Determine the (X, Y) coordinate at the center of the cell enclosing the given text.  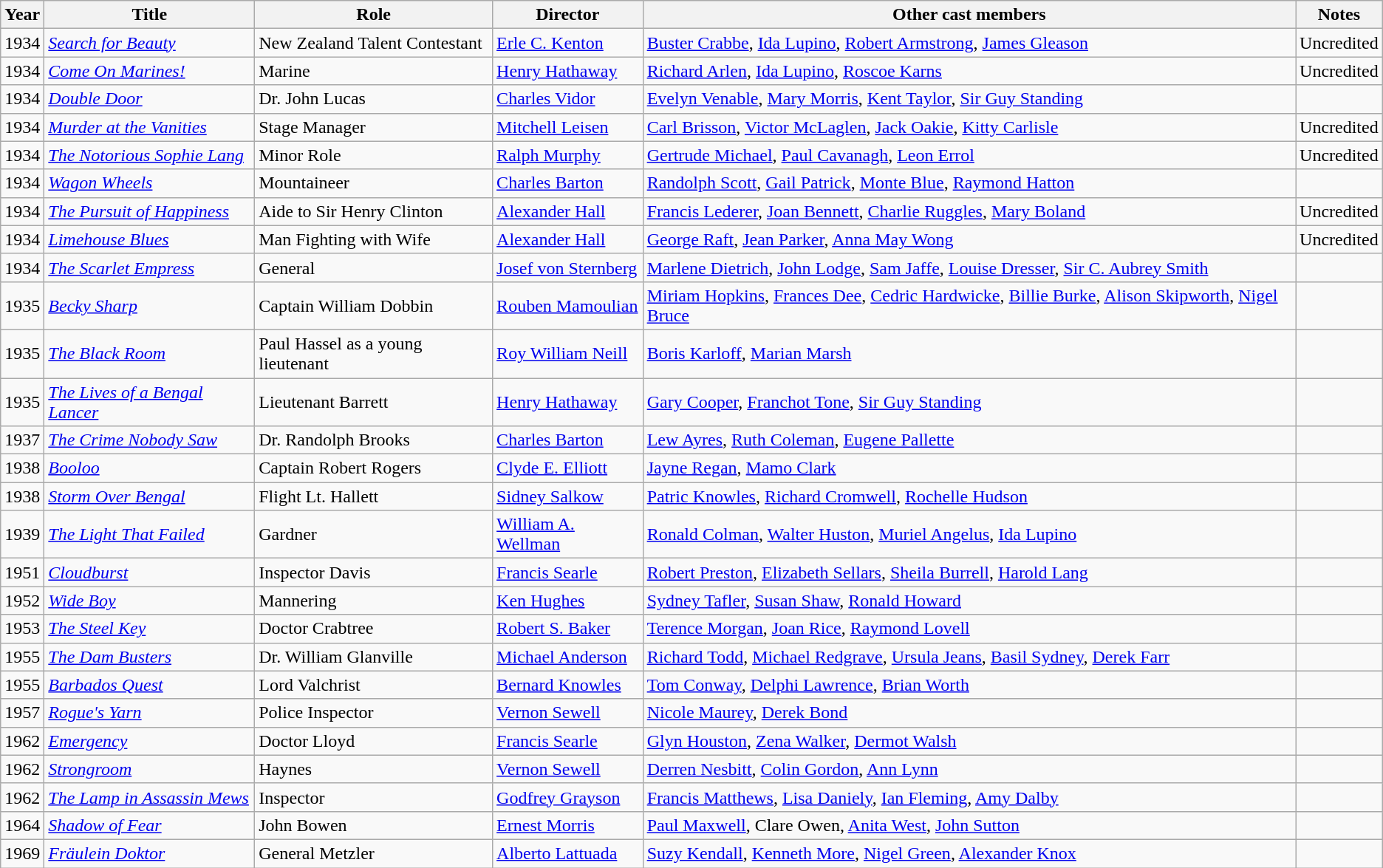
Emergency (149, 741)
Carl Brisson, Victor McLaglen, Jack Oakie, Kitty Carlisle (969, 127)
Roy William Neill (568, 353)
Mitchell Leisen (568, 127)
Other cast members (969, 15)
Richard Todd, Michael Redgrave, Ursula Jeans, Basil Sydney, Derek Farr (969, 657)
1953 (22, 629)
The Lamp in Assassin Mews (149, 797)
The Crime Nobody Saw (149, 440)
Fräulein Doktor (149, 853)
Wagon Wheels (149, 183)
Cloudburst (149, 573)
Josef von Sternberg (568, 267)
Sidney Salkow (568, 496)
Haynes (374, 769)
Inspector Davis (374, 573)
Marlene Dietrich, John Lodge, Sam Jaffe, Louise Dresser, Sir C. Aubrey Smith (969, 267)
1964 (22, 825)
Limehouse Blues (149, 239)
Shadow of Fear (149, 825)
1937 (22, 440)
Charles Vidor (568, 99)
The Pursuit of Happiness (149, 211)
Double Door (149, 99)
Godfrey Grayson (568, 797)
The Notorious Sophie Lang (149, 155)
Robert S. Baker (568, 629)
New Zealand Talent Contestant (374, 43)
Rogue's Yarn (149, 713)
The Lives of a Bengal Lancer (149, 402)
The Scarlet Empress (149, 267)
Notes (1339, 15)
The Black Room (149, 353)
Gertrude Michael, Paul Cavanagh, Leon Errol (969, 155)
Erle C. Kenton (568, 43)
1957 (22, 713)
Doctor Crabtree (374, 629)
Lew Ayres, Ruth Coleman, Eugene Pallette (969, 440)
Mountaineer (374, 183)
Evelyn Venable, Mary Morris, Kent Taylor, Sir Guy Standing (969, 99)
Tom Conway, Delphi Lawrence, Brian Worth (969, 685)
The Light That Failed (149, 535)
1952 (22, 601)
Aide to Sir Henry Clinton (374, 211)
Suzy Kendall, Kenneth More, Nigel Green, Alexander Knox (969, 853)
Bernard Knowles (568, 685)
Murder at the Vanities (149, 127)
Derren Nesbitt, Colin Gordon, Ann Lynn (969, 769)
Rouben Mamoulian (568, 306)
Jayne Regan, Mamo Clark (969, 468)
Minor Role (374, 155)
Alberto Lattuada (568, 853)
Paul Hassel as a young lieutenant (374, 353)
Nicole Maurey, Derek Bond (969, 713)
Ernest Morris (568, 825)
Ken Hughes (568, 601)
Robert Preston, Elizabeth Sellars, Sheila Burrell, Harold Lang (969, 573)
Doctor Lloyd (374, 741)
General (374, 267)
Patric Knowles, Richard Cromwell, Rochelle Hudson (969, 496)
Randolph Scott, Gail Patrick, Monte Blue, Raymond Hatton (969, 183)
Barbados Quest (149, 685)
Lord Valchrist (374, 685)
Stage Manager (374, 127)
Wide Boy (149, 601)
Dr. John Lucas (374, 99)
Becky Sharp (149, 306)
1969 (22, 853)
Clyde E. Elliott (568, 468)
William A. Wellman (568, 535)
Marine (374, 71)
Captain William Dobbin (374, 306)
Terence Morgan, Joan Rice, Raymond Lovell (969, 629)
The Steel Key (149, 629)
Sydney Tafler, Susan Shaw, Ronald Howard (969, 601)
Captain Robert Rogers (374, 468)
Booloo (149, 468)
Ronald Colman, Walter Huston, Muriel Angelus, Ida Lupino (969, 535)
Francis Matthews, Lisa Daniely, Ian Fleming, Amy Dalby (969, 797)
1951 (22, 573)
Come On Marines! (149, 71)
Police Inspector (374, 713)
Mannering (374, 601)
1939 (22, 535)
John Bowen (374, 825)
Gary Cooper, Franchot Tone, Sir Guy Standing (969, 402)
Flight Lt. Hallett (374, 496)
Dr. Randolph Brooks (374, 440)
Gardner (374, 535)
Buster Crabbe, Ida Lupino, Robert Armstrong, James Gleason (969, 43)
Miriam Hopkins, Frances Dee, Cedric Hardwicke, Billie Burke, Alison Skipworth, Nigel Bruce (969, 306)
Inspector (374, 797)
The Dam Busters (149, 657)
Man Fighting with Wife (374, 239)
Role (374, 15)
Paul Maxwell, Clare Owen, Anita West, John Sutton (969, 825)
Title (149, 15)
Strongroom (149, 769)
Director (568, 15)
Dr. William Glanville (374, 657)
Year (22, 15)
Francis Lederer, Joan Bennett, Charlie Ruggles, Mary Boland (969, 211)
Ralph Murphy (568, 155)
Michael Anderson (568, 657)
Richard Arlen, Ida Lupino, Roscoe Karns (969, 71)
Boris Karloff, Marian Marsh (969, 353)
Storm Over Bengal (149, 496)
George Raft, Jean Parker, Anna May Wong (969, 239)
Lieutenant Barrett (374, 402)
Search for Beauty (149, 43)
General Metzler (374, 853)
Glyn Houston, Zena Walker, Dermot Walsh (969, 741)
